Identify which cell holds the provided text, then report its (X, Y) central coordinate. 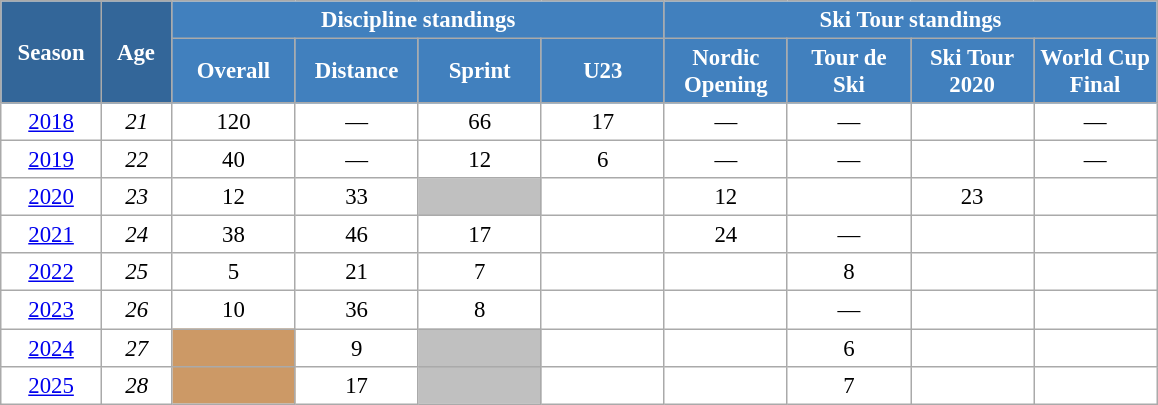
Season (52, 52)
Overall (234, 72)
2025 (52, 385)
Sprint (480, 72)
27 (136, 348)
10 (234, 310)
2018 (52, 122)
U23 (602, 72)
26 (136, 310)
38 (234, 235)
Ski Tour standings (910, 20)
NordicOpening (726, 72)
2021 (52, 235)
25 (136, 273)
2020 (52, 197)
2024 (52, 348)
Ski Tour2020 (972, 72)
40 (234, 160)
2023 (52, 310)
36 (356, 310)
World CupFinal (1096, 72)
2019 (52, 160)
Discipline standings (418, 20)
46 (356, 235)
66 (480, 122)
Distance (356, 72)
Age (136, 52)
28 (136, 385)
2022 (52, 273)
22 (136, 160)
5 (234, 273)
9 (356, 348)
120 (234, 122)
33 (356, 197)
Tour deSki (848, 72)
